Search for the cell housing the specified text and yield its (X, Y) center coordinate. 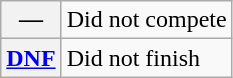
— (31, 20)
Did not finish (146, 58)
DNF (31, 58)
Did not compete (146, 20)
